Output the (x, y) coordinate of the center of the cell containing the given text.  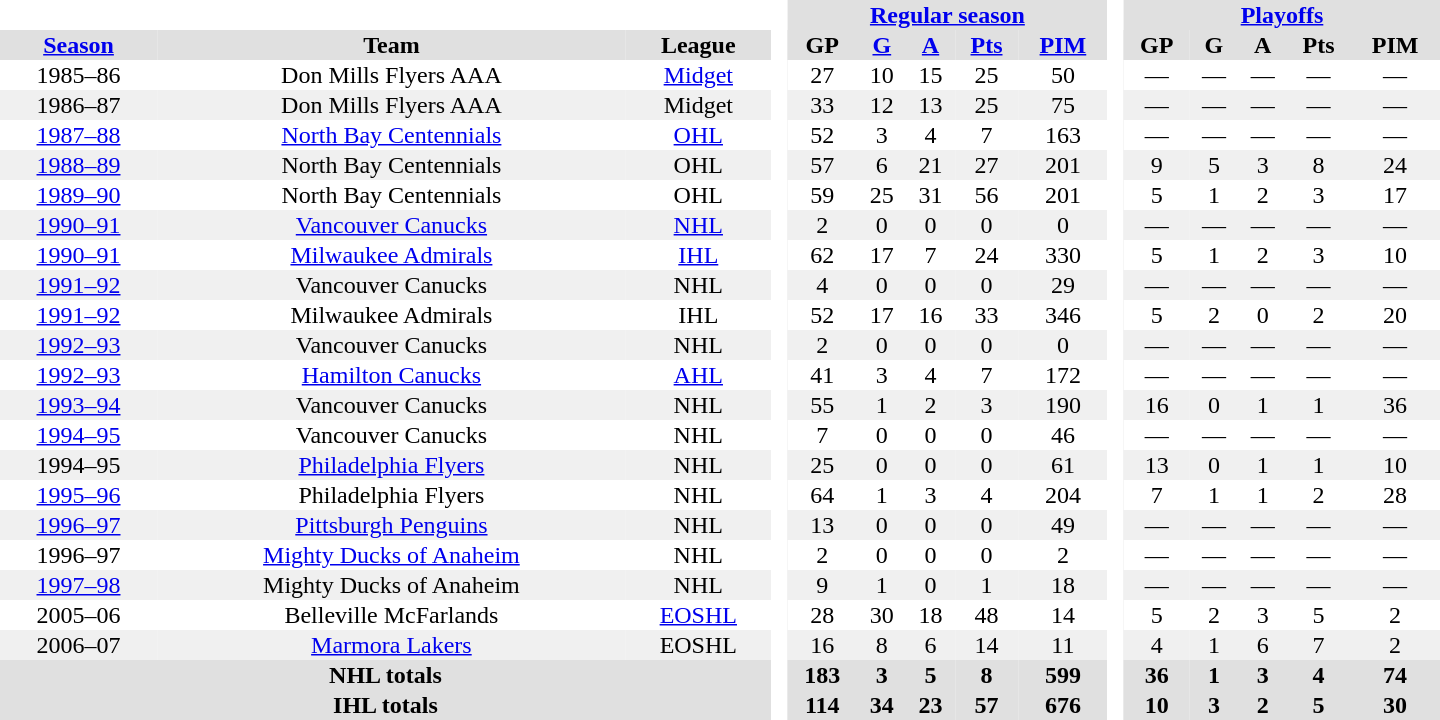
31 (930, 195)
Belleville McFarlands (392, 615)
Hamilton Canucks (392, 375)
172 (1063, 375)
61 (1063, 465)
15 (930, 75)
190 (1063, 405)
League (698, 45)
163 (1063, 135)
48 (986, 615)
29 (1063, 285)
1995–96 (78, 495)
Regular season (948, 15)
59 (822, 195)
1988–89 (78, 165)
Pittsburgh Penguins (392, 525)
34 (882, 705)
1985–86 (78, 75)
21 (930, 165)
1987–88 (78, 135)
346 (1063, 315)
204 (1063, 495)
599 (1063, 675)
20 (1395, 315)
114 (822, 705)
75 (1063, 105)
Season (78, 45)
62 (822, 255)
330 (1063, 255)
IHL totals (386, 705)
41 (822, 375)
Playoffs (1282, 15)
Marmora Lakers (392, 645)
183 (822, 675)
64 (822, 495)
1986–87 (78, 105)
23 (930, 705)
676 (1063, 705)
55 (822, 405)
56 (986, 195)
50 (1063, 75)
1997–98 (78, 585)
74 (1395, 675)
1989–90 (78, 195)
1993–94 (78, 405)
AHL (698, 375)
Team (392, 45)
46 (1063, 435)
11 (1063, 645)
2006–07 (78, 645)
49 (1063, 525)
2005–06 (78, 615)
12 (882, 105)
NHL totals (386, 675)
